Detect which cell encompasses the target text, then output its [x, y] center coordinate. 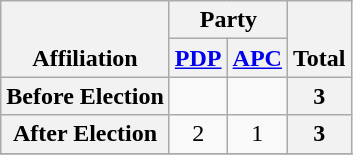
Affiliation [86, 39]
PDP [198, 58]
APC [257, 58]
After Election [86, 134]
Party [228, 20]
Total [319, 39]
Before Election [86, 96]
2 [198, 134]
1 [257, 134]
